Extract the [x, y] coordinate from the center of the cell holding the provided text.  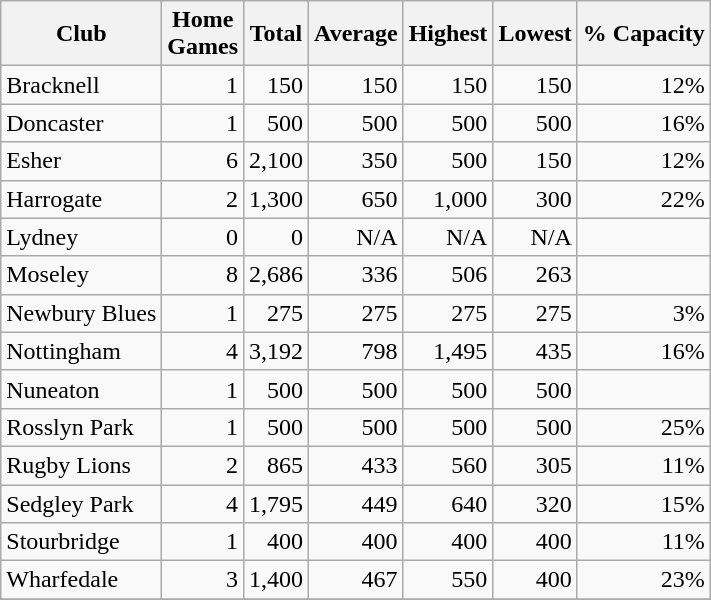
1,300 [276, 199]
22% [644, 199]
435 [535, 351]
Doncaster [82, 123]
467 [356, 580]
Club [82, 34]
650 [356, 199]
449 [356, 503]
Average [356, 34]
305 [535, 465]
640 [448, 503]
Lowest [535, 34]
HomeGames [203, 34]
3,192 [276, 351]
2,686 [276, 275]
23% [644, 580]
Rosslyn Park [82, 427]
433 [356, 465]
Stourbridge [82, 542]
3 [203, 580]
2,100 [276, 161]
Nuneaton [82, 389]
1,400 [276, 580]
Highest [448, 34]
798 [356, 351]
336 [356, 275]
Moseley [82, 275]
% Capacity [644, 34]
350 [356, 161]
Wharfedale [82, 580]
300 [535, 199]
320 [535, 503]
Nottingham [82, 351]
Esher [82, 161]
Lydney [82, 237]
1,795 [276, 503]
Rugby Lions [82, 465]
Total [276, 34]
1,495 [448, 351]
Newbury Blues [82, 313]
Bracknell [82, 85]
550 [448, 580]
8 [203, 275]
25% [644, 427]
15% [644, 503]
Harrogate [82, 199]
6 [203, 161]
263 [535, 275]
1,000 [448, 199]
865 [276, 465]
3% [644, 313]
560 [448, 465]
506 [448, 275]
Sedgley Park [82, 503]
